Extract the [x, y] coordinate from the center of the cell holding the provided text.  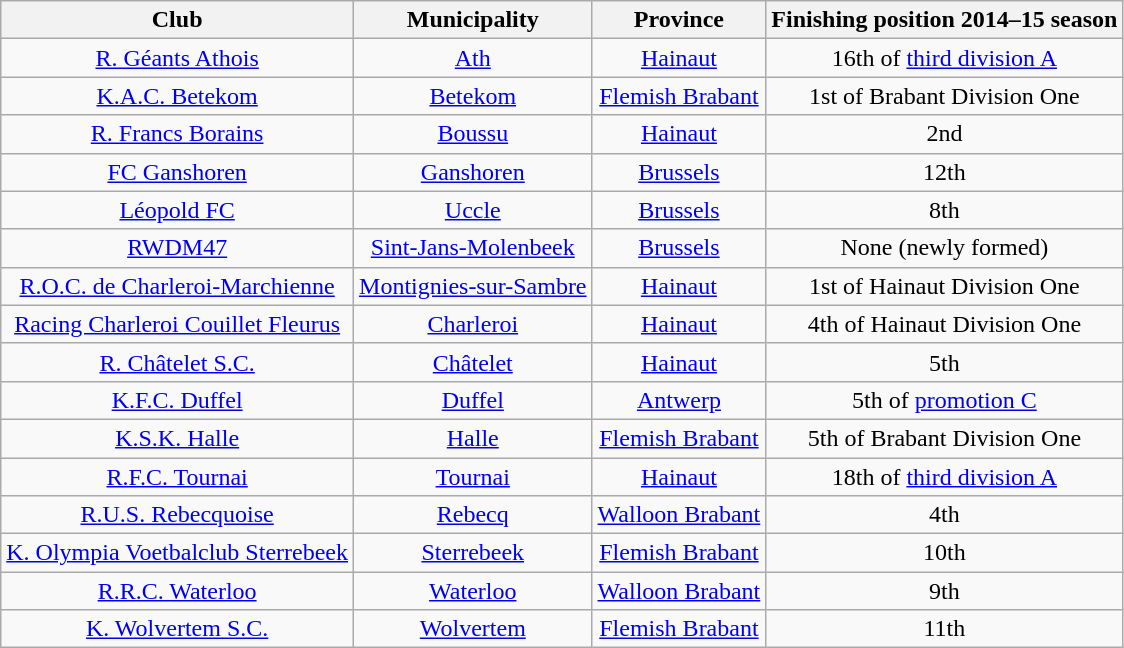
5th [944, 362]
Club [178, 20]
RWDM47 [178, 248]
Léopold FC [178, 210]
Finishing position 2014–15 season [944, 20]
4th [944, 515]
Montignies-sur-Sambre [474, 286]
8th [944, 210]
K. Olympia Voetbalclub Sterrebeek [178, 553]
12th [944, 172]
Sint-Jans-Molenbeek [474, 248]
Waterloo [474, 591]
Halle [474, 438]
Charleroi [474, 324]
1st of Brabant Division One [944, 96]
18th of third division A [944, 477]
5th of Brabant Division One [944, 438]
Province [679, 20]
Ath [474, 58]
Duffel [474, 400]
Betekom [474, 96]
Tournai [474, 477]
5th of promotion C [944, 400]
Boussu [474, 134]
None (newly formed) [944, 248]
2nd [944, 134]
Racing Charleroi Couillet Fleurus [178, 324]
10th [944, 553]
Antwerp [679, 400]
R.U.S. Rebecquoise [178, 515]
Wolvertem [474, 629]
R. Géants Athois [178, 58]
R. Châtelet S.C. [178, 362]
K.A.C. Betekom [178, 96]
K. Wolvertem S.C. [178, 629]
4th of Hainaut Division One [944, 324]
R.R.C. Waterloo [178, 591]
R. Francs Borains [178, 134]
Municipality [474, 20]
16th of third division A [944, 58]
Châtelet [474, 362]
11th [944, 629]
Sterrebeek [474, 553]
K.F.C. Duffel [178, 400]
R.O.C. de Charleroi-Marchienne [178, 286]
Uccle [474, 210]
FC Ganshoren [178, 172]
Ganshoren [474, 172]
R.F.C. Tournai [178, 477]
1st of Hainaut Division One [944, 286]
9th [944, 591]
Rebecq [474, 515]
K.S.K. Halle [178, 438]
